Determine the (x, y) coordinate at the center of the cell enclosing the given text.  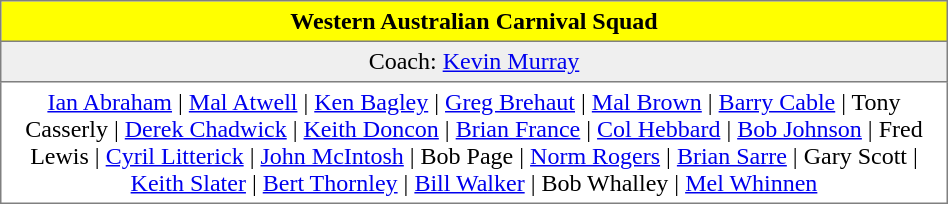
Western Australian Carnival Squad (474, 21)
Coach: Kevin Murray (474, 61)
